Capture the cell that displays the provided text and extract its (X, Y) central coordinate. 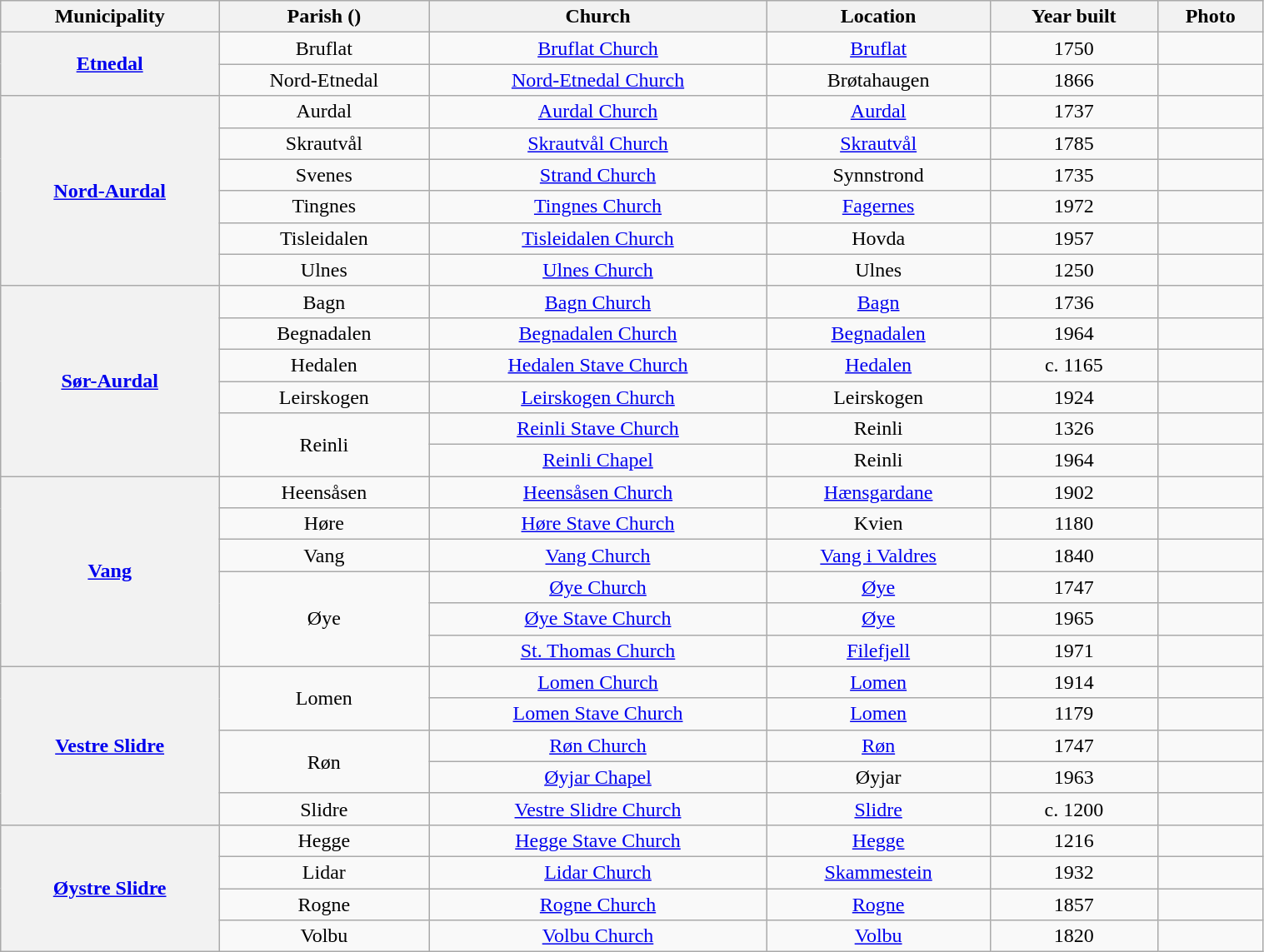
1216 (1073, 840)
Fagernes (878, 207)
Hedalen Stave Church (598, 365)
1785 (1073, 143)
Tisleidalen Church (598, 238)
Ulnes Church (598, 270)
Hovda (878, 238)
Leirskogen Church (598, 397)
c. 1165 (1073, 365)
St. Thomas Church (598, 650)
1957 (1073, 238)
Municipality (110, 17)
1179 (1073, 714)
1820 (1073, 936)
Øyjar (878, 777)
Vang i Valdres (878, 556)
Location (878, 17)
Hænsgardane (878, 492)
1924 (1073, 397)
1736 (1073, 302)
Høre Stave Church (598, 524)
Bagn Church (598, 302)
Tingnes Church (598, 207)
1914 (1073, 682)
1735 (1073, 175)
1932 (1073, 872)
Rogne Church (598, 904)
Heensåsen (325, 492)
Vestre Slidre Church (598, 809)
Church (598, 17)
Skrautvål Church (598, 143)
Parish () (325, 17)
Lomen Church (598, 682)
1963 (1073, 777)
Kvien (878, 524)
Lidar (325, 872)
Lomen Stave Church (598, 714)
1180 (1073, 524)
Røn Church (598, 745)
1965 (1073, 619)
Strand Church (598, 175)
Lidar Church (598, 872)
1737 (1073, 112)
Tisleidalen (325, 238)
Øye Stave Church (598, 619)
Year built (1073, 17)
Høre (325, 524)
Nord-Aurdal (110, 191)
Øystre Slidre (110, 888)
c. 1200 (1073, 809)
Etnedal (110, 64)
1857 (1073, 904)
Tingnes (325, 207)
Reinli Stave Church (598, 429)
1840 (1073, 556)
Øyjar Chapel (598, 777)
Reinli Chapel (598, 461)
Photo (1210, 17)
1972 (1073, 207)
Synnstrond (878, 175)
Vestre Slidre (110, 745)
Vang Church (598, 556)
Brøtahaugen (878, 80)
Aurdal Church (598, 112)
Heensåsen Church (598, 492)
Bruflat Church (598, 48)
Sør-Aurdal (110, 381)
Øye Church (598, 587)
Volbu Church (598, 936)
1326 (1073, 429)
Skammestein (878, 872)
1250 (1073, 270)
1971 (1073, 650)
Begnadalen Church (598, 333)
Svenes (325, 175)
Hegge Stave Church (598, 840)
1750 (1073, 48)
1902 (1073, 492)
1866 (1073, 80)
Nord-Etnedal Church (598, 80)
Nord-Etnedal (325, 80)
Filefjell (878, 650)
